Determine the [x, y] coordinate at the center of the cell enclosing the given text.  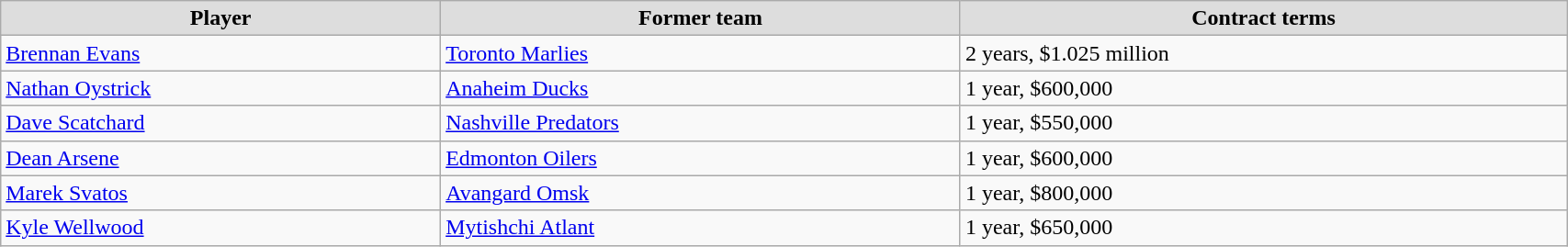
1 year, $800,000 [1263, 193]
Toronto Marlies [701, 53]
Kyle Wellwood [220, 228]
1 year, $650,000 [1263, 228]
Nathan Oystrick [220, 88]
Edmonton Oilers [701, 158]
Dean Arsene [220, 158]
Former team [701, 18]
Anaheim Ducks [701, 88]
Nashville Predators [701, 123]
Avangard Omsk [701, 193]
1 year, $550,000 [1263, 123]
Marek Svatos [220, 193]
Brennan Evans [220, 53]
Dave Scatchard [220, 123]
Player [220, 18]
2 years, $1.025 million [1263, 53]
Mytishchi Atlant [701, 228]
Contract terms [1263, 18]
